For the text-containing cell, return its midpoint in [X, Y] coordinate format. 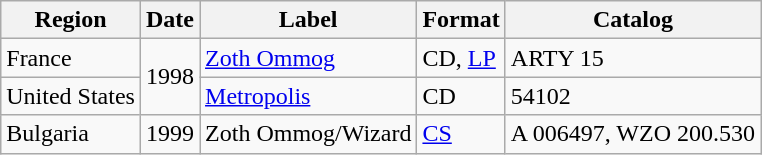
France [71, 58]
Label [308, 20]
ARTY 15 [632, 58]
1999 [170, 134]
Metropolis [308, 96]
Catalog [632, 20]
CD [461, 96]
A 006497, WZO 200.530 [632, 134]
Region [71, 20]
Date [170, 20]
Zoth Ommog [308, 58]
CD, LP [461, 58]
Format [461, 20]
54102 [632, 96]
United States [71, 96]
Zoth Ommog/Wizard [308, 134]
1998 [170, 77]
Bulgaria [71, 134]
CS [461, 134]
